Find where the given text appears and provide that cell's center as (x, y) coordinate. 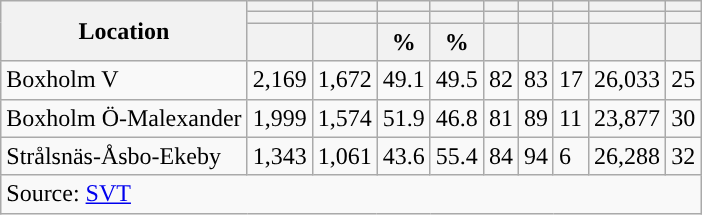
Location (124, 31)
1,999 (280, 118)
Source: SVT (351, 194)
6 (570, 156)
23,877 (628, 118)
94 (536, 156)
43.6 (404, 156)
30 (684, 118)
51.9 (404, 118)
Boxholm V (124, 80)
25 (684, 80)
89 (536, 118)
1,574 (344, 118)
46.8 (456, 118)
1,672 (344, 80)
32 (684, 156)
26,288 (628, 156)
Boxholm Ö-Malexander (124, 118)
26,033 (628, 80)
49.5 (456, 80)
81 (500, 118)
Strålsnäs-Åsbo-Ekeby (124, 156)
1,061 (344, 156)
17 (570, 80)
2,169 (280, 80)
84 (500, 156)
1,343 (280, 156)
83 (536, 80)
55.4 (456, 156)
82 (500, 80)
11 (570, 118)
49.1 (404, 80)
